Find where the given text appears and provide that cell's center as (x, y) coordinate. 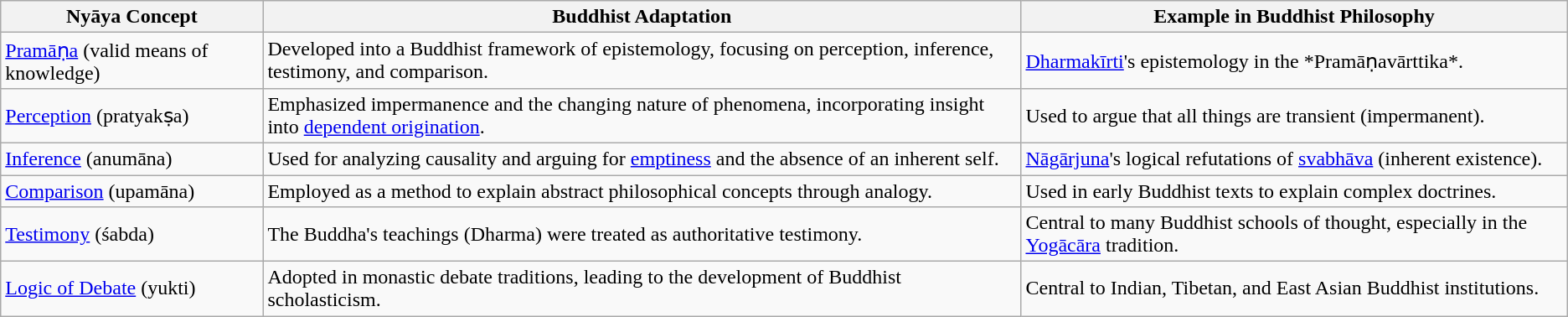
Buddhist Adaptation (642, 17)
Used to argue that all things are transient (impermanent). (1294, 116)
Employed as a method to explain abstract philosophical concepts through analogy. (642, 190)
Comparison (upamāna) (132, 190)
Developed into a Buddhist framework of epistemology, focusing on perception, inference, testimony, and comparison. (642, 60)
Used in early Buddhist texts to explain complex doctrines. (1294, 190)
Example in Buddhist Philosophy (1294, 17)
Adopted in monastic debate traditions, leading to the development of Buddhist scholasticism. (642, 288)
Dharmakīrti's epistemology in the *Pramāṇavārttika*. (1294, 60)
Nāgārjuna's logical refutations of svabhāva (inherent existence). (1294, 158)
Logic of Debate (yukti) (132, 288)
Perception (pratyakṣa) (132, 116)
Emphasized impermanence and the changing nature of phenomena, incorporating insight into dependent origination. (642, 116)
Testimony (śabda) (132, 235)
Inference (anumāna) (132, 158)
Central to Indian, Tibetan, and East Asian Buddhist institutions. (1294, 288)
The Buddha's teachings (Dharma) were treated as authoritative testimony. (642, 235)
Central to many Buddhist schools of thought, especially in the Yogācāra tradition. (1294, 235)
Used for analyzing causality and arguing for emptiness and the absence of an inherent self. (642, 158)
Pramāṇa (valid means of knowledge) (132, 60)
Nyāya Concept (132, 17)
